Return (x, y) of the center of cell containing provided text 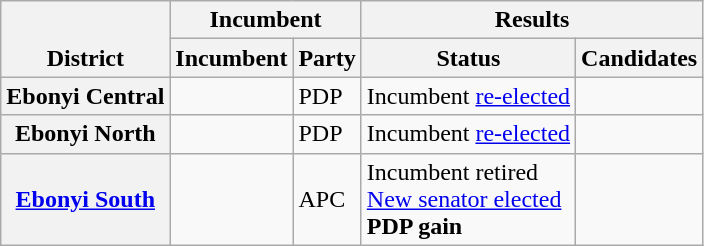
Incumbent retiredNew senator electedPDP gain (468, 199)
Status (468, 58)
District (86, 39)
Results (532, 20)
APC (327, 199)
Ebonyi North (86, 134)
Party (327, 58)
Ebonyi South (86, 199)
Candidates (640, 58)
Ebonyi Central (86, 96)
